From the cell containing the given text, extract its center point as [X, Y] coordinate. 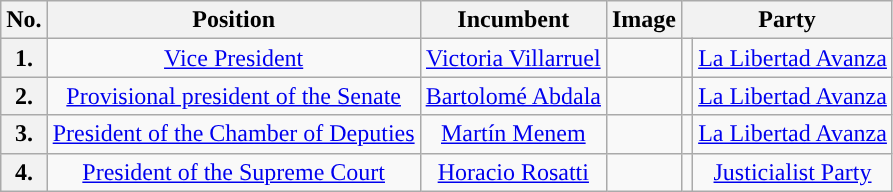
President of the Chamber of Deputies [234, 134]
President of the Supreme Court [234, 172]
4. [24, 172]
Vice President [234, 58]
Incumbent [513, 20]
Position [234, 20]
Party [788, 20]
Provisional president of the Senate [234, 96]
Bartolomé Abdala [513, 96]
Horacio Rosatti [513, 172]
Justicialist Party [793, 172]
3. [24, 134]
No. [24, 20]
2. [24, 96]
Image [644, 20]
1. [24, 58]
Martín Menem [513, 134]
Victoria Villarruel [513, 58]
